Output the [x, y] coordinate of the center of the cell containing the given text.  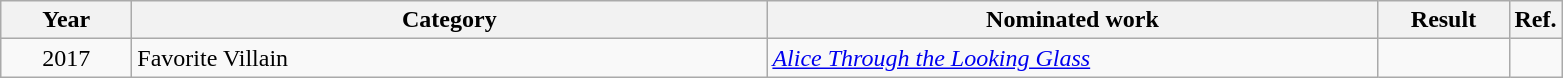
Result [1444, 20]
Nominated work [1072, 20]
Year [66, 20]
Ref. [1536, 20]
Favorite Villain [450, 58]
Alice Through the Looking Glass [1072, 58]
2017 [66, 58]
Category [450, 20]
